Output the (X, Y) coordinate of the center of the cell containing the given text.  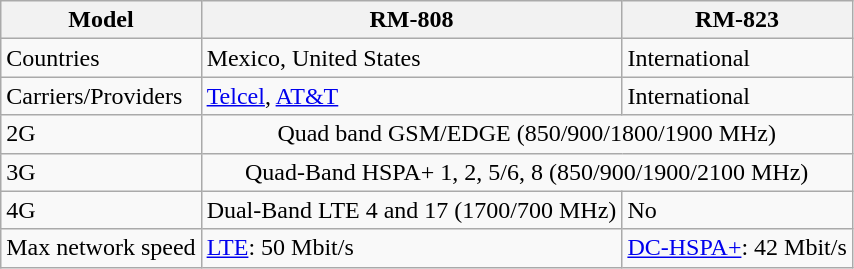
Quad-Band HSPA+ 1, 2, 5/6, 8 (850/900/1900/2100 MHz) (526, 172)
4G (101, 210)
Model (101, 20)
No (737, 210)
RM-808 (412, 20)
Quad band GSM/EDGE (850/900/1800/1900 MHz) (526, 134)
Carriers/Providers (101, 96)
Telcel, AT&T (412, 96)
DC-HSPA+: 42 Mbit/s (737, 248)
3G (101, 172)
Max network speed (101, 248)
LTE: 50 Mbit/s (412, 248)
Countries (101, 58)
2G (101, 134)
Dual-Band LTE 4 and 17 (1700/700 MHz) (412, 210)
Mexico, United States (412, 58)
RM-823 (737, 20)
